Find where the given text appears and provide that cell's center as (X, Y) coordinate. 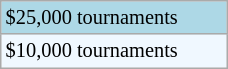
$25,000 tournaments (114, 17)
$10,000 tournaments (114, 51)
